Find where the given text appears and provide that cell's center as [X, Y] coordinate. 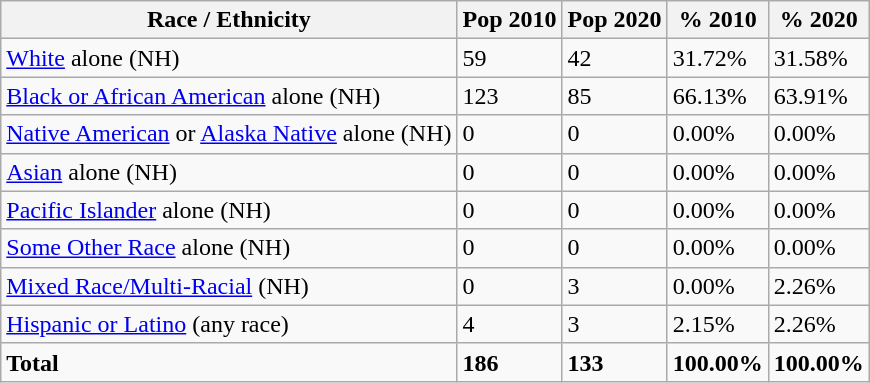
59 [510, 58]
4 [510, 324]
42 [614, 58]
Pacific Islander alone (NH) [229, 210]
Mixed Race/Multi-Racial (NH) [229, 286]
31.58% [818, 58]
Total [229, 362]
66.13% [718, 96]
133 [614, 362]
85 [614, 96]
Some Other Race alone (NH) [229, 248]
63.91% [818, 96]
Asian alone (NH) [229, 172]
186 [510, 362]
% 2020 [818, 20]
% 2010 [718, 20]
Pop 2010 [510, 20]
Black or African American alone (NH) [229, 96]
Hispanic or Latino (any race) [229, 324]
White alone (NH) [229, 58]
Race / Ethnicity [229, 20]
31.72% [718, 58]
2.15% [718, 324]
123 [510, 96]
Pop 2020 [614, 20]
Native American or Alaska Native alone (NH) [229, 134]
